Identify which cell holds the provided text, then report its (X, Y) central coordinate. 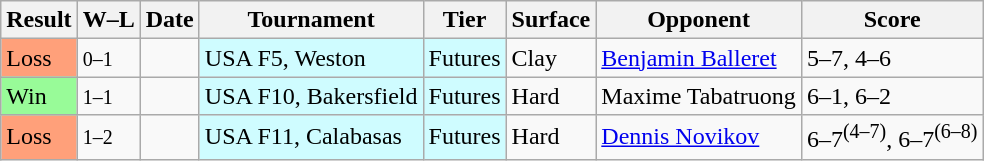
Clay (551, 58)
Dennis Novikov (699, 138)
USA F5, Weston (311, 58)
Score (892, 20)
USA F10, Bakersfield (311, 96)
Maxime Tabatruong (699, 96)
Tier (464, 20)
Benjamin Balleret (699, 58)
5–7, 4–6 (892, 58)
0–1 (108, 58)
6–1, 6–2 (892, 96)
Win (39, 96)
1–1 (108, 96)
6–7(4–7), 6–7(6–8) (892, 138)
Date (170, 20)
USA F11, Calabasas (311, 138)
Surface (551, 20)
Result (39, 20)
Tournament (311, 20)
1–2 (108, 138)
Opponent (699, 20)
W–L (108, 20)
